Find where the given text appears and provide that cell's center as (x, y) coordinate. 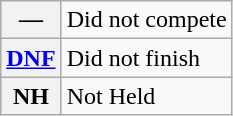
Not Held (146, 96)
DNF (31, 58)
Did not compete (146, 20)
Did not finish (146, 58)
NH (31, 96)
— (31, 20)
